Identify which cell holds the provided text, then report its [x, y] central coordinate. 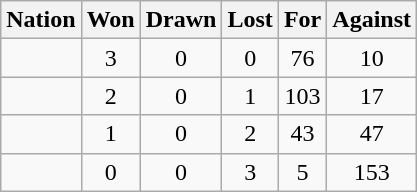
Nation [41, 20]
Against [372, 20]
47 [372, 134]
153 [372, 172]
10 [372, 58]
76 [302, 58]
43 [302, 134]
103 [302, 96]
17 [372, 96]
For [302, 20]
Drawn [181, 20]
Lost [250, 20]
5 [302, 172]
Won [110, 20]
